Find where the given text appears and provide that cell's center as (X, Y) coordinate. 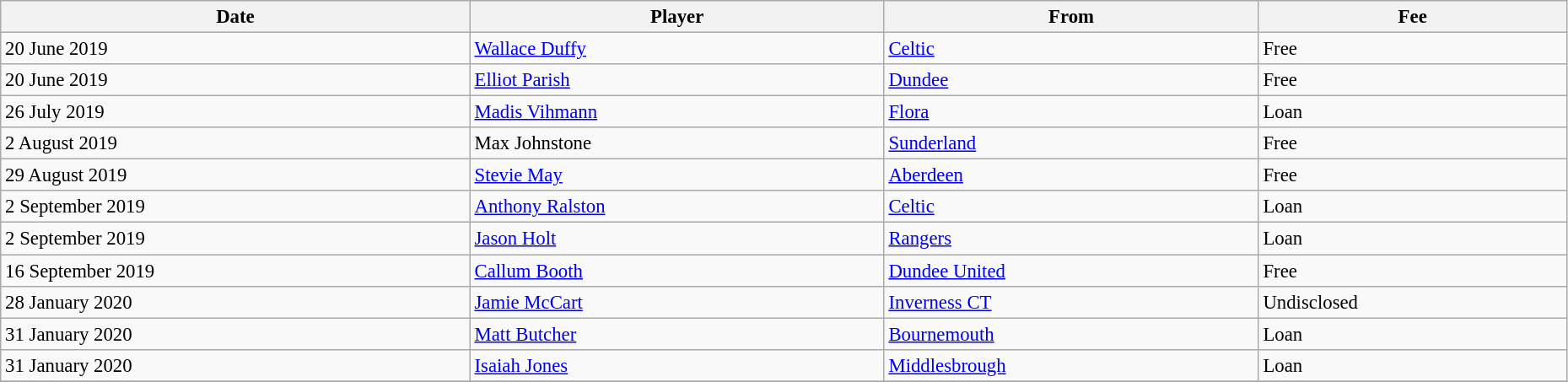
29 August 2019 (235, 175)
Jason Holt (676, 239)
Elliot Parish (676, 80)
28 January 2020 (235, 302)
From (1071, 17)
Undisclosed (1412, 302)
Inverness CT (1071, 302)
Madis Vihmann (676, 112)
Stevie May (676, 175)
Player (676, 17)
16 September 2019 (235, 271)
Aberdeen (1071, 175)
Dundee United (1071, 271)
2 August 2019 (235, 143)
26 July 2019 (235, 112)
Isaiah Jones (676, 365)
Dundee (1071, 80)
Wallace Duffy (676, 49)
Jamie McCart (676, 302)
Fee (1412, 17)
Max Johnstone (676, 143)
Flora (1071, 112)
Callum Booth (676, 271)
Matt Butcher (676, 334)
Anthony Ralston (676, 207)
Sunderland (1071, 143)
Middlesbrough (1071, 365)
Date (235, 17)
Bournemouth (1071, 334)
Rangers (1071, 239)
